Determine the (X, Y) coordinate at the center of the cell enclosing the given text.  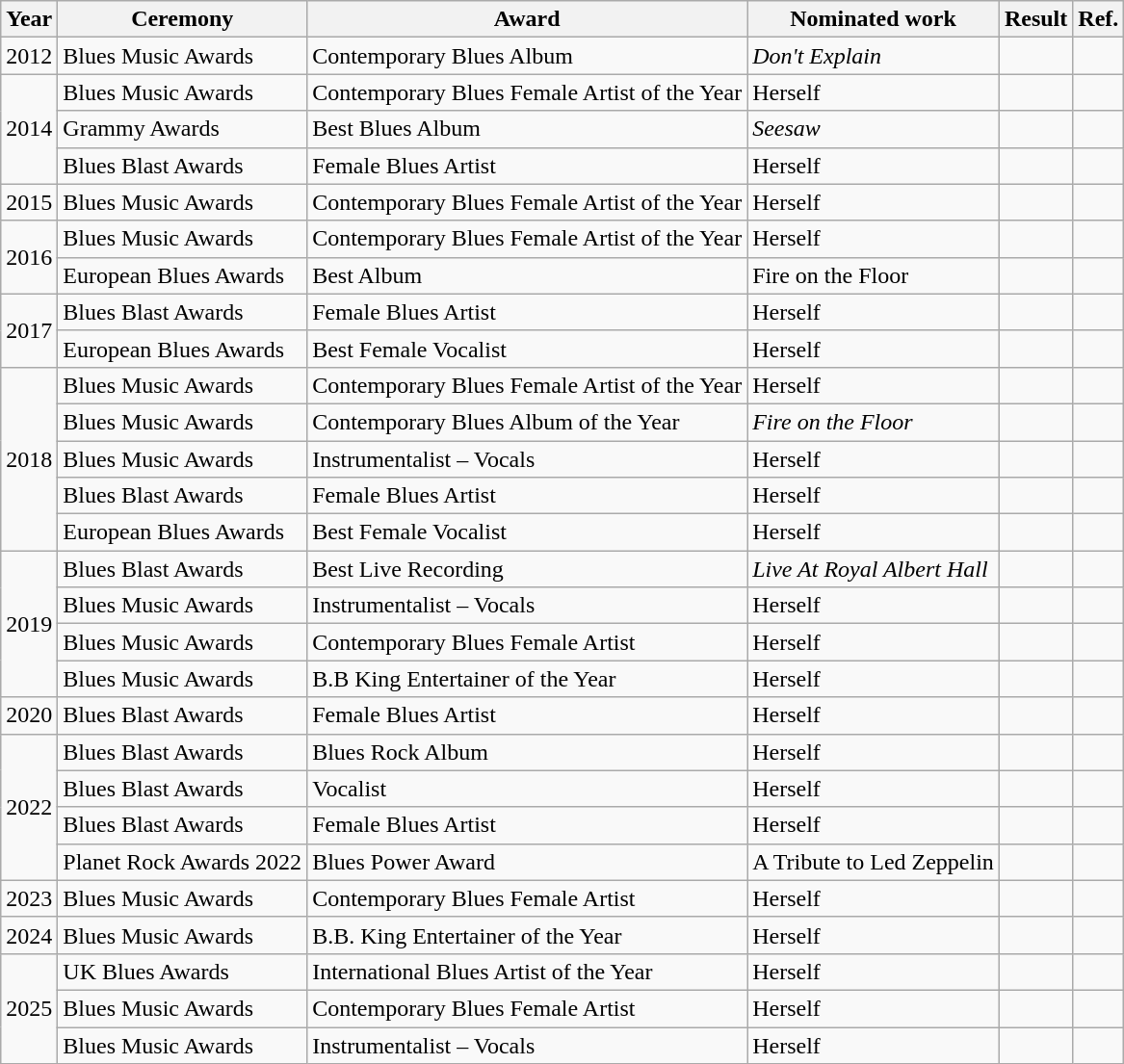
Blues Power Award (528, 862)
2015 (29, 202)
2024 (29, 935)
Contemporary Blues Album (528, 56)
Ref. (1098, 19)
2022 (29, 807)
Grammy Awards (183, 129)
Contemporary Blues Album of the Year (528, 422)
Nominated work (874, 19)
A Tribute to Led Zeppelin (874, 862)
Blues Rock Album (528, 752)
Award (528, 19)
Ceremony (183, 19)
Best Live Recording (528, 569)
2014 (29, 129)
Seesaw (874, 129)
2025 (29, 1008)
UK Blues Awards (183, 972)
Live At Royal Albert Hall (874, 569)
2016 (29, 257)
2019 (29, 624)
2017 (29, 330)
2012 (29, 56)
2020 (29, 715)
Don't Explain (874, 56)
Best Album (528, 275)
Vocalist (528, 789)
Planet Rock Awards 2022 (183, 862)
B.B. King Entertainer of the Year (528, 935)
Best Blues Album (528, 129)
2018 (29, 458)
International Blues Artist of the Year (528, 972)
2023 (29, 898)
Year (29, 19)
Result (1035, 19)
B.B King Entertainer of the Year (528, 679)
